Extract the [X, Y] coordinate from the center of the cell holding the provided text.  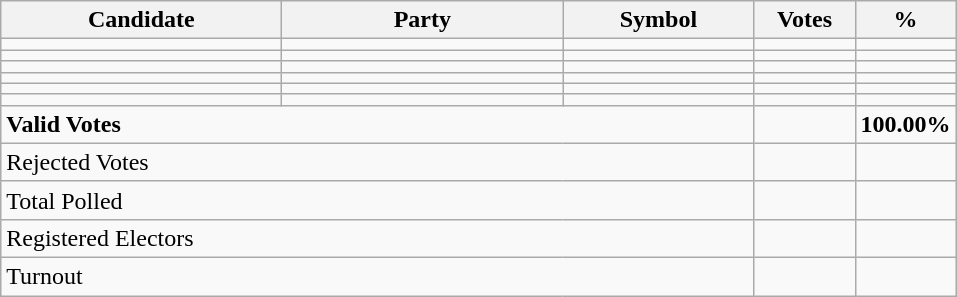
Symbol [658, 20]
100.00% [906, 124]
Party [422, 20]
Rejected Votes [378, 162]
Turnout [378, 276]
Valid Votes [378, 124]
Total Polled [378, 200]
Registered Electors [378, 238]
Votes [804, 20]
% [906, 20]
Candidate [142, 20]
